Provide the [x, y] coordinate of the cell's center where the given text is located.  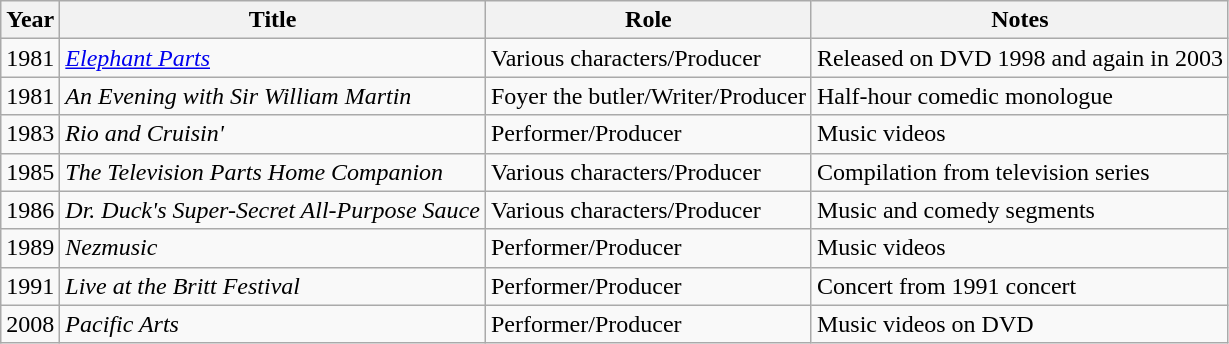
Released on DVD 1998 and again in 2003 [1020, 58]
1986 [30, 210]
Music and comedy segments [1020, 210]
1989 [30, 248]
1991 [30, 286]
2008 [30, 324]
Year [30, 20]
Pacific Arts [273, 324]
Half-hour comedic monologue [1020, 96]
An Evening with Sir William Martin [273, 96]
Music videos on DVD [1020, 324]
1983 [30, 134]
Compilation from television series [1020, 172]
Elephant Parts [273, 58]
Foyer the butler/Writer/Producer [648, 96]
Notes [1020, 20]
The Television Parts Home Companion [273, 172]
Role [648, 20]
1985 [30, 172]
Dr. Duck's Super-Secret All-Purpose Sauce [273, 210]
Nezmusic [273, 248]
Rio and Cruisin' [273, 134]
Title [273, 20]
Live at the Britt Festival [273, 286]
Concert from 1991 concert [1020, 286]
